Pinpoint the cell where the given text exists, returning its [X, Y] midpoint coordinate. 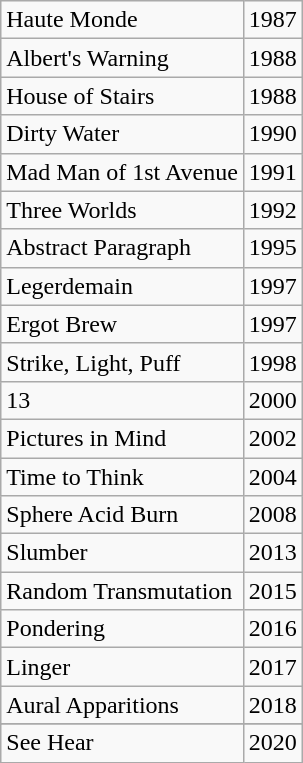
Strike, Light, Puff [122, 362]
Legerdemain [122, 286]
Pictures in Mind [122, 438]
2013 [272, 553]
2002 [272, 438]
Sphere Acid Burn [122, 515]
House of Stairs [122, 96]
1992 [272, 210]
Time to Think [122, 477]
Slumber [122, 553]
Aural Apparitions [122, 705]
1990 [272, 134]
1991 [272, 172]
Pondering [122, 629]
Abstract Paragraph [122, 248]
13 [122, 400]
1995 [272, 248]
2018 [272, 705]
2000 [272, 400]
2004 [272, 477]
See Hear [122, 743]
Haute Monde [122, 20]
Ergot Brew [122, 324]
2017 [272, 667]
Mad Man of 1st Avenue [122, 172]
Three Worlds [122, 210]
1987 [272, 20]
2015 [272, 591]
Linger [122, 667]
1998 [272, 362]
2008 [272, 515]
Albert's Warning [122, 58]
2016 [272, 629]
2020 [272, 743]
Dirty Water [122, 134]
Random Transmutation [122, 591]
